From the cell containing the given text, extract its center point as (X, Y) coordinate. 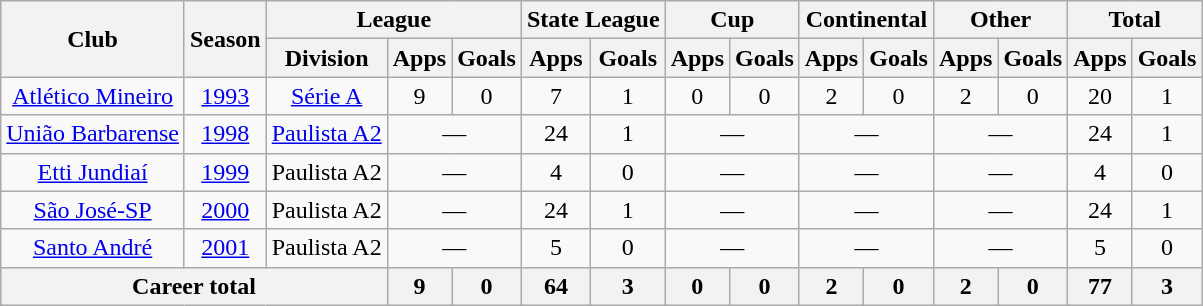
64 (556, 286)
7 (556, 96)
Cup (732, 20)
Etti Jundiaí (93, 172)
Career total (194, 286)
Santo André (93, 248)
League (394, 20)
Continental (866, 20)
Other (1000, 20)
2000 (225, 210)
State League (593, 20)
1993 (225, 96)
União Barbarense (93, 134)
1998 (225, 134)
20 (1100, 96)
Total (1135, 20)
Club (93, 39)
Season (225, 39)
Division (326, 58)
1999 (225, 172)
São José-SP (93, 210)
2001 (225, 248)
Série A (326, 96)
77 (1100, 286)
Atlético Mineiro (93, 96)
